Find where the given text appears and provide that cell's center as [X, Y] coordinate. 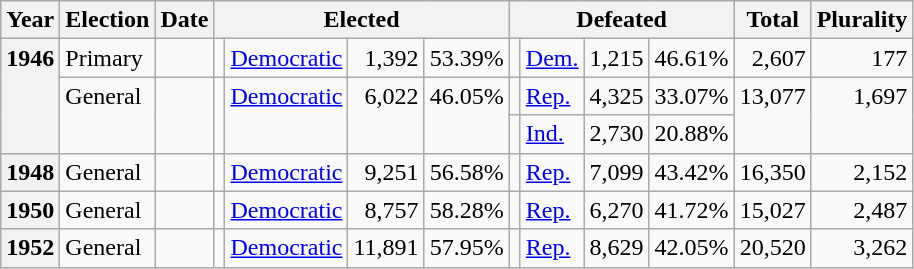
1948 [30, 172]
8,757 [386, 210]
1,392 [386, 58]
Total [772, 20]
20,520 [772, 248]
1,697 [862, 115]
8,629 [616, 248]
57.95% [466, 248]
Date [184, 20]
Ind. [552, 134]
9,251 [386, 172]
Dem. [552, 58]
2,487 [862, 210]
6,270 [616, 210]
Plurality [862, 20]
46.05% [466, 115]
33.07% [692, 96]
7,099 [616, 172]
Defeated [622, 20]
Year [30, 20]
177 [862, 58]
2,730 [616, 134]
58.28% [466, 210]
4,325 [616, 96]
1,215 [616, 58]
6,022 [386, 115]
20.88% [692, 134]
Elected [362, 20]
11,891 [386, 248]
2,607 [772, 58]
1946 [30, 96]
42.05% [692, 248]
Primary [108, 58]
1952 [30, 248]
1950 [30, 210]
3,262 [862, 248]
15,027 [772, 210]
53.39% [466, 58]
46.61% [692, 58]
16,350 [772, 172]
43.42% [692, 172]
41.72% [692, 210]
56.58% [466, 172]
Election [108, 20]
13,077 [772, 115]
2,152 [862, 172]
